Detect which cell encompasses the target text, then output its [X, Y] center coordinate. 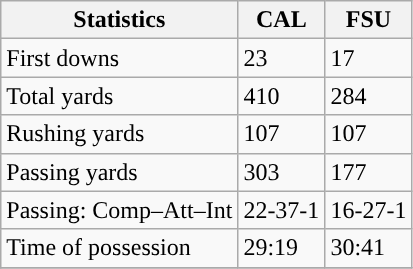
29:19 [282, 248]
410 [282, 96]
Statistics [120, 20]
FSU [368, 20]
303 [282, 172]
30:41 [368, 248]
23 [282, 58]
Passing yards [120, 172]
177 [368, 172]
Rushing yards [120, 134]
22-37-1 [282, 210]
16-27-1 [368, 210]
Total yards [120, 96]
CAL [282, 20]
Passing: Comp–Att–Int [120, 210]
17 [368, 58]
Time of possession [120, 248]
First downs [120, 58]
284 [368, 96]
